From the cell containing the given text, extract its center point as [x, y] coordinate. 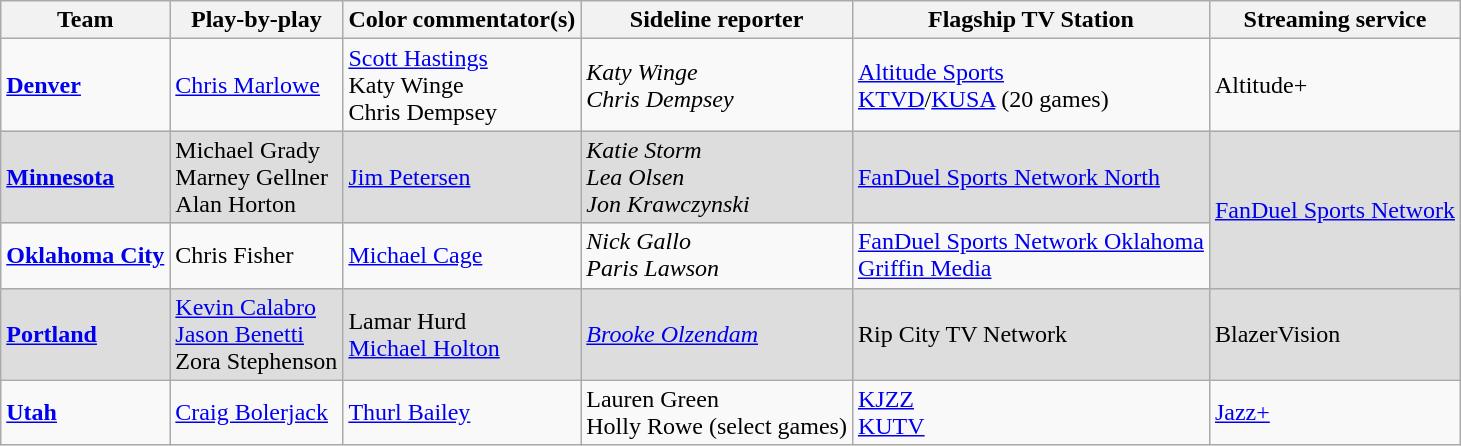
Streaming service [1334, 20]
Denver [86, 85]
Utah [86, 412]
FanDuel Sports Network North [1030, 177]
Altitude+ [1334, 85]
Sideline reporter [717, 20]
Portland [86, 334]
Katy Winge Chris Dempsey [717, 85]
Color commentator(s) [462, 20]
FanDuel Sports Network [1334, 210]
Katie StormLea OlsenJon Krawczynski [717, 177]
Chris Marlowe [256, 85]
Play-by-play [256, 20]
Lamar Hurd Michael Holton [462, 334]
Jim Petersen [462, 177]
Team [86, 20]
Craig Bolerjack [256, 412]
Kevin Calabro Jason Benetti Zora Stephenson [256, 334]
BlazerVision [1334, 334]
Chris Fisher [256, 256]
Rip City TV Network [1030, 334]
Flagship TV Station [1030, 20]
Oklahoma City [86, 256]
Altitude SportsKTVD/KUSA (20 games) [1030, 85]
KJZZ KUTV [1030, 412]
Thurl Bailey [462, 412]
Lauren GreenHolly Rowe (select games) [717, 412]
FanDuel Sports Network OklahomaGriffin Media [1030, 256]
Jazz+ [1334, 412]
Nick Gallo Paris Lawson [717, 256]
Scott HastingsKaty WingeChris Dempsey [462, 85]
Michael Cage [462, 256]
Michael Grady Marney Gellner Alan Horton [256, 177]
Minnesota [86, 177]
Brooke Olzendam [717, 334]
